Return the (X, Y) coordinate for the center point of the cell that contains the specified text.  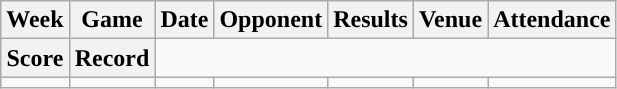
Score (35, 58)
Date (184, 20)
Record (112, 58)
Week (35, 20)
Opponent (271, 20)
Attendance (552, 20)
Game (112, 20)
Venue (450, 20)
Results (371, 20)
